Return the [x, y] coordinate for the center point of the cell that contains the specified text.  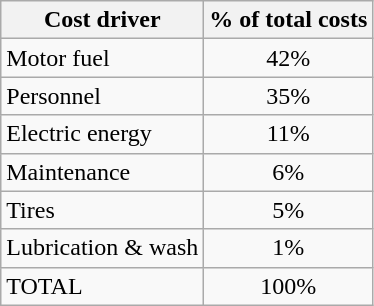
42% [288, 58]
Electric energy [102, 134]
Maintenance [102, 172]
Personnel [102, 96]
11% [288, 134]
Motor fuel [102, 58]
1% [288, 248]
Tires [102, 210]
TOTAL [102, 286]
5% [288, 210]
35% [288, 96]
Lubrication & wash [102, 248]
Cost driver [102, 20]
6% [288, 172]
% of total costs [288, 20]
100% [288, 286]
